Identify which cell holds the provided text, then report its [x, y] central coordinate. 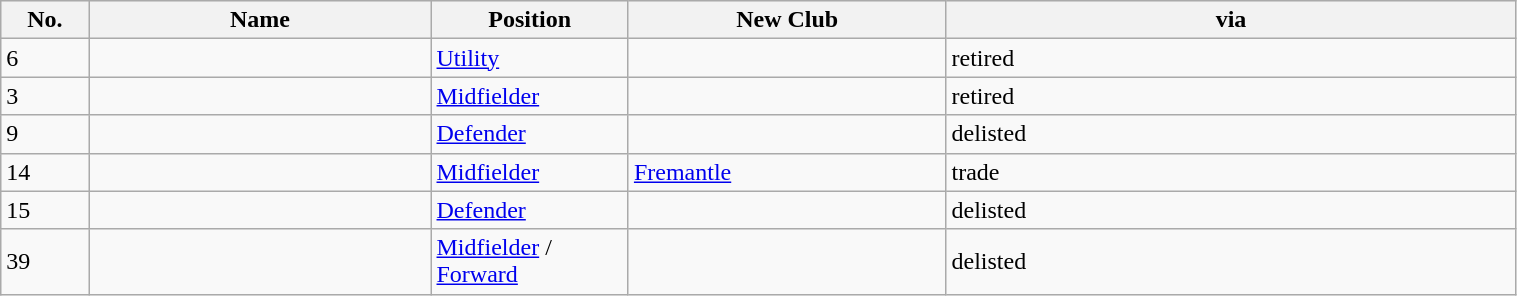
via [1231, 20]
trade [1231, 172]
Position [530, 20]
New Club [787, 20]
6 [45, 58]
Utility [530, 58]
Name [260, 20]
9 [45, 134]
Midfielder / Forward [530, 262]
3 [45, 96]
39 [45, 262]
15 [45, 210]
No. [45, 20]
Fremantle [787, 172]
14 [45, 172]
